From the cell containing the given text, extract its center point as [X, Y] coordinate. 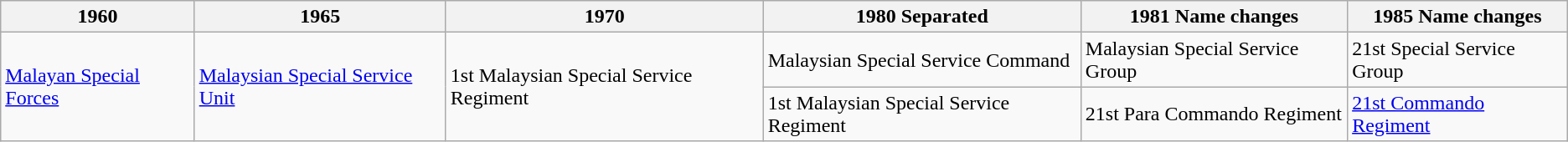
Malaysian Special Service Unit [320, 87]
1960 [97, 17]
1965 [320, 17]
21st Special Service Group [1457, 60]
21st Commando Regiment [1457, 114]
1980 Separated [921, 17]
Malaysian Special Service Command [921, 60]
Malayan Special Forces [97, 87]
1985 Name changes [1457, 17]
21st Para Commando Regiment [1214, 114]
1970 [605, 17]
Malaysian Special Service Group [1214, 60]
1981 Name changes [1214, 17]
